Provide the (x, y) coordinate of the cell's center where the given text is located.  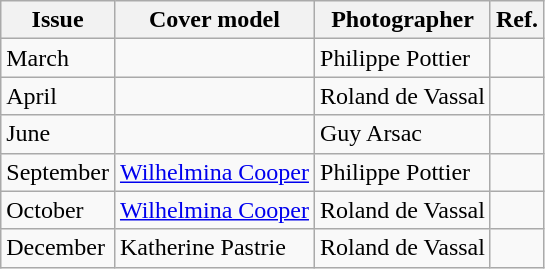
Photographer (403, 20)
Cover model (214, 20)
September (58, 172)
Guy Arsac (403, 134)
April (58, 96)
Issue (58, 20)
June (58, 134)
Katherine Pastrie (214, 248)
December (58, 248)
October (58, 210)
Ref. (516, 20)
March (58, 58)
